Find where the given text appears and provide that cell's center as (x, y) coordinate. 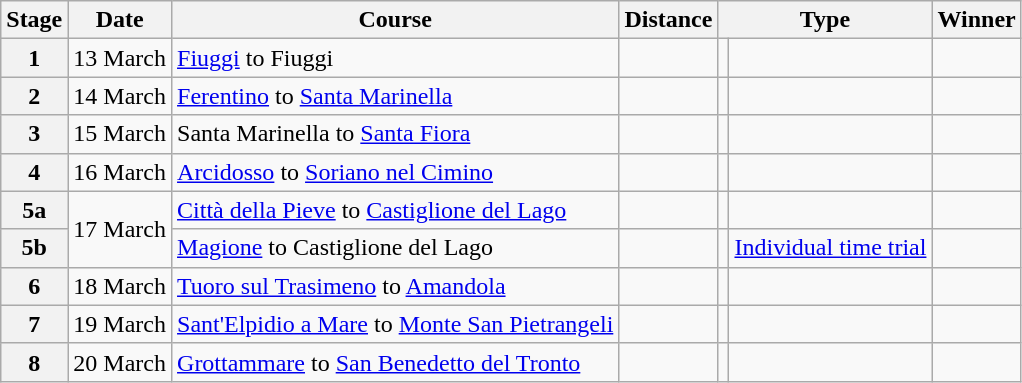
Città della Pieve to Castiglione del Lago (396, 210)
6 (34, 286)
3 (34, 134)
7 (34, 324)
20 March (120, 362)
14 March (120, 96)
Fiuggi to Fiuggi (396, 58)
Type (825, 20)
13 March (120, 58)
16 March (120, 172)
Stage (34, 20)
Winner (976, 20)
Tuoro sul Trasimeno to Amandola (396, 286)
5b (34, 248)
Date (120, 20)
1 (34, 58)
5a (34, 210)
Sant'Elpidio a Mare to Monte San Pietrangeli (396, 324)
Ferentino to Santa Marinella (396, 96)
Santa Marinella to Santa Fiora (396, 134)
2 (34, 96)
4 (34, 172)
Magione to Castiglione del Lago (396, 248)
Arcidosso to Soriano nel Cimino (396, 172)
15 March (120, 134)
Course (396, 20)
Individual time trial (830, 248)
8 (34, 362)
19 March (120, 324)
18 March (120, 286)
Grottammare to San Benedetto del Tronto (396, 362)
17 March (120, 229)
Distance (668, 20)
